Identify which cell holds the provided text, then report its (X, Y) central coordinate. 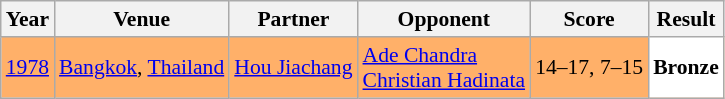
1978 (28, 68)
Year (28, 19)
Hou Jiachang (293, 68)
Bronze (686, 68)
Result (686, 19)
Venue (142, 19)
Ade Chandra Christian Hadinata (444, 68)
Partner (293, 19)
Bangkok, Thailand (142, 68)
Score (589, 19)
Opponent (444, 19)
14–17, 7–15 (589, 68)
